Output the [x, y] coordinate of the center of the cell containing the given text.  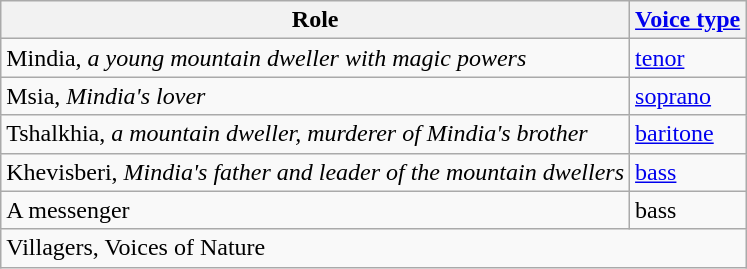
Voice type [688, 20]
Role [316, 20]
Khevisberi, Mindia's father and leader of the mountain dwellers [316, 172]
Tshalkhia, a mountain dweller, murderer of Mindia's brother [316, 134]
A messenger [316, 210]
Msia, Mindia's lover [316, 96]
Mindia, a young mountain dweller with magic powers [316, 58]
Villagers, Voices of Nature [374, 248]
soprano [688, 96]
tenor [688, 58]
baritone [688, 134]
